Locate the cell with the specified text and output its (X, Y) center coordinate. 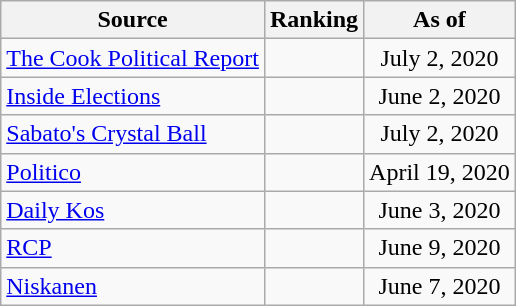
Source (133, 20)
June 9, 2020 (440, 248)
Inside Elections (133, 96)
Politico (133, 172)
June 7, 2020 (440, 286)
As of (440, 20)
April 19, 2020 (440, 172)
RCP (133, 248)
June 2, 2020 (440, 96)
Niskanen (133, 286)
Daily Kos (133, 210)
The Cook Political Report (133, 58)
Sabato's Crystal Ball (133, 134)
June 3, 2020 (440, 210)
Ranking (314, 20)
